Scan for the cell matching the given text and deliver its (x, y) coordinate at center. 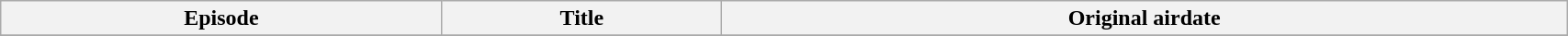
Episode (221, 18)
Original airdate (1145, 18)
Title (582, 18)
